Identify which cell holds the provided text, then report its [x, y] central coordinate. 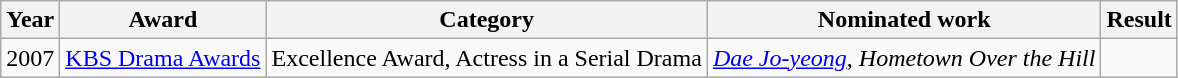
Nominated work [904, 20]
2007 [30, 58]
Award [163, 20]
KBS Drama Awards [163, 58]
Excellence Award, Actress in a Serial Drama [486, 58]
Category [486, 20]
Dae Jo-yeong, Hometown Over the Hill [904, 58]
Result [1139, 20]
Year [30, 20]
